Return the [x, y] coordinate for the center point of the cell that contains the specified text.  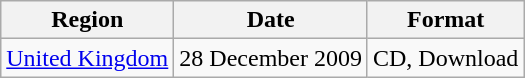
Format [445, 20]
28 December 2009 [271, 58]
CD, Download [445, 58]
Date [271, 20]
Region [88, 20]
United Kingdom [88, 58]
